Pinpoint the cell where the given text exists, returning its (x, y) midpoint coordinate. 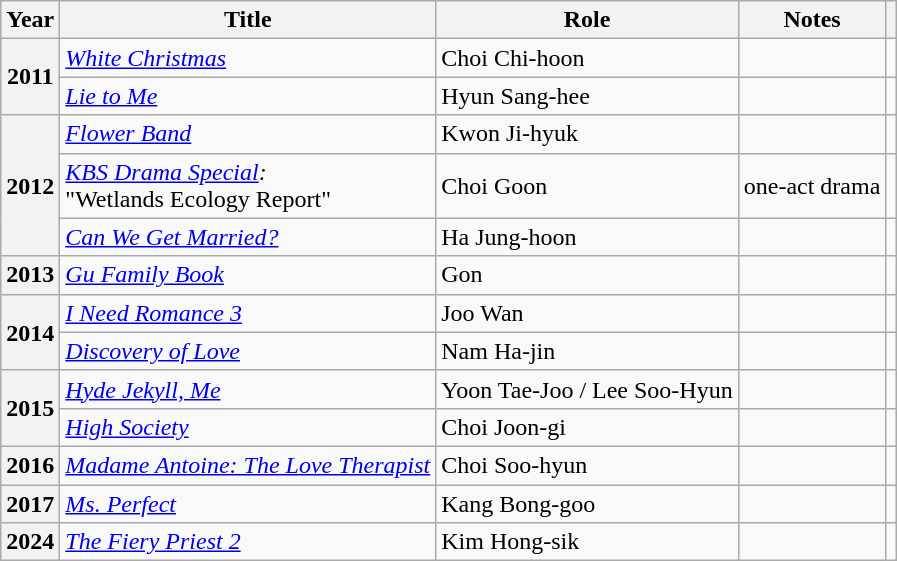
I Need Romance 3 (248, 313)
2011 (30, 77)
Role (587, 20)
Lie to Me (248, 96)
Kim Hong-sik (587, 542)
2017 (30, 503)
Year (30, 20)
Ha Jung-hoon (587, 237)
Hyde Jekyll, Me (248, 389)
Hyun Sang-hee (587, 96)
KBS Drama Special: "Wetlands Ecology Report" (248, 186)
2016 (30, 465)
Choi Chi-hoon (587, 58)
White Christmas (248, 58)
Choi Joon-gi (587, 427)
Gon (587, 275)
Ms. Perfect (248, 503)
2012 (30, 186)
Joo Wan (587, 313)
Choi Goon (587, 186)
Madame Antoine: The Love Therapist (248, 465)
one-act drama (812, 186)
Can We Get Married? (248, 237)
High Society (248, 427)
Gu Family Book (248, 275)
2024 (30, 542)
The Fiery Priest 2 (248, 542)
Yoon Tae-Joo / Lee Soo-Hyun (587, 389)
2015 (30, 408)
Nam Ha-jin (587, 351)
2013 (30, 275)
Title (248, 20)
2014 (30, 332)
Discovery of Love (248, 351)
Kang Bong-goo (587, 503)
Kwon Ji-hyuk (587, 134)
Notes (812, 20)
Flower Band (248, 134)
Choi Soo-hyun (587, 465)
